Output the (x, y) coordinate of the center of the cell containing the given text.  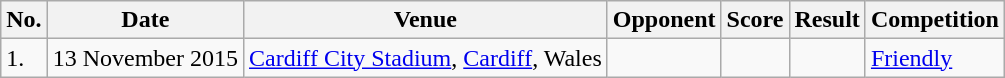
Venue (426, 20)
Competition (934, 20)
Score (755, 20)
Date (145, 20)
Cardiff City Stadium, Cardiff, Wales (426, 58)
1. (24, 58)
13 November 2015 (145, 58)
Result (827, 20)
Opponent (664, 20)
No. (24, 20)
Friendly (934, 58)
